Find where the given text appears and provide that cell's center as (X, Y) coordinate. 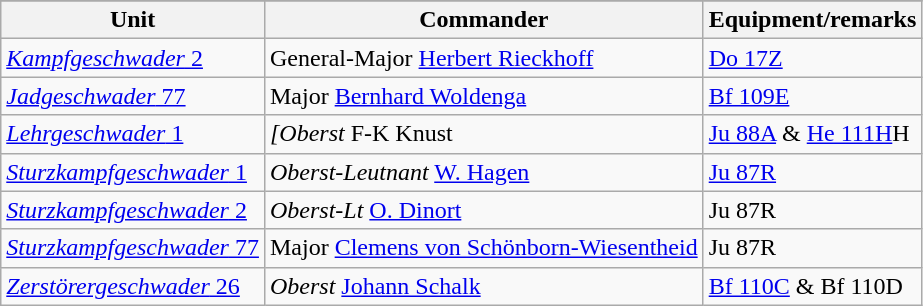
Jadgeschwader 77 (133, 96)
[Oberst F-K Knust (484, 134)
Bf 109E (812, 96)
Sturzkampfgeschwader 2 (133, 210)
Unit (133, 20)
Ju 88A & He 111HH (812, 134)
Bf 110C & Bf 110D (812, 286)
Oberst-Lt O. Dinort (484, 210)
Major Clemens von Schönborn-Wiesentheid (484, 248)
Kampfgeschwader 2 (133, 58)
Sturzkampfgeschwader 1 (133, 172)
General-Major Herbert Rieckhoff (484, 58)
Oberst-Leutnant W. Hagen (484, 172)
Equipment/remarks (812, 20)
Commander (484, 20)
Sturzkampfgeschwader 77 (133, 248)
Zerstörergeschwader 26 (133, 286)
Lehrgeschwader 1 (133, 134)
Do 17Z (812, 58)
Oberst Johann Schalk (484, 286)
Major Bernhard Woldenga (484, 96)
